Extract the (X, Y) coordinate from the center of the cell holding the provided text.  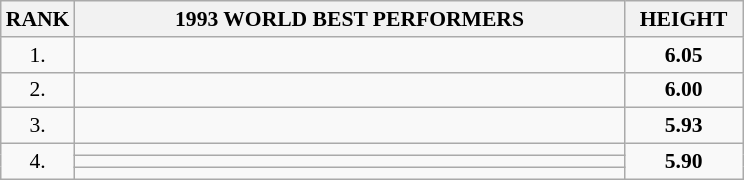
1993 WORLD BEST PERFORMERS (349, 19)
RANK (38, 19)
1. (38, 55)
6.00 (684, 90)
5.90 (684, 162)
3. (38, 126)
5.93 (684, 126)
4. (38, 162)
2. (38, 90)
HEIGHT (684, 19)
6.05 (684, 55)
